Capture the cell that displays the provided text and extract its (x, y) central coordinate. 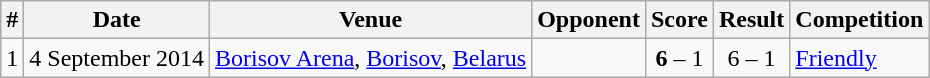
Competition (860, 20)
4 September 2014 (117, 58)
1 (12, 58)
Borisov Arena, Borisov, Belarus (371, 58)
Result (751, 20)
Opponent (589, 20)
Date (117, 20)
# (12, 20)
Score (679, 20)
Venue (371, 20)
Friendly (860, 58)
